For the text-containing cell, return its midpoint in (x, y) coordinate format. 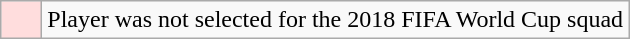
Player was not selected for the 2018 FIFA World Cup squad (336, 20)
